Extract the (X, Y) coordinate from the center of the cell holding the provided text.  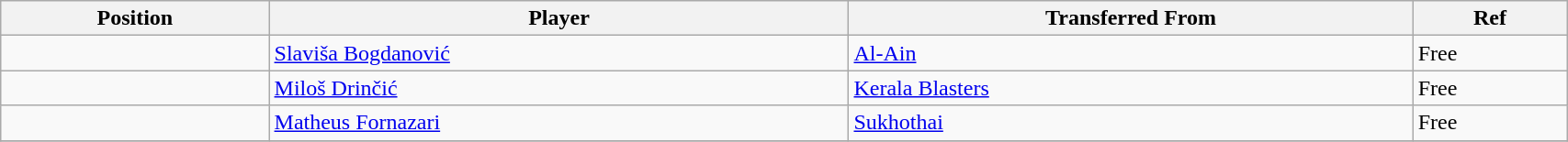
Kerala Blasters (1131, 88)
Ref (1490, 18)
Miloš Drinčić (558, 88)
Matheus Fornazari (558, 123)
Slaviša Bogdanović (558, 53)
Player (558, 18)
Sukhothai (1131, 123)
Position (135, 18)
Al-Ain (1131, 53)
Transferred From (1131, 18)
